Return the (x, y) coordinate for the center point of the cell that contains the specified text.  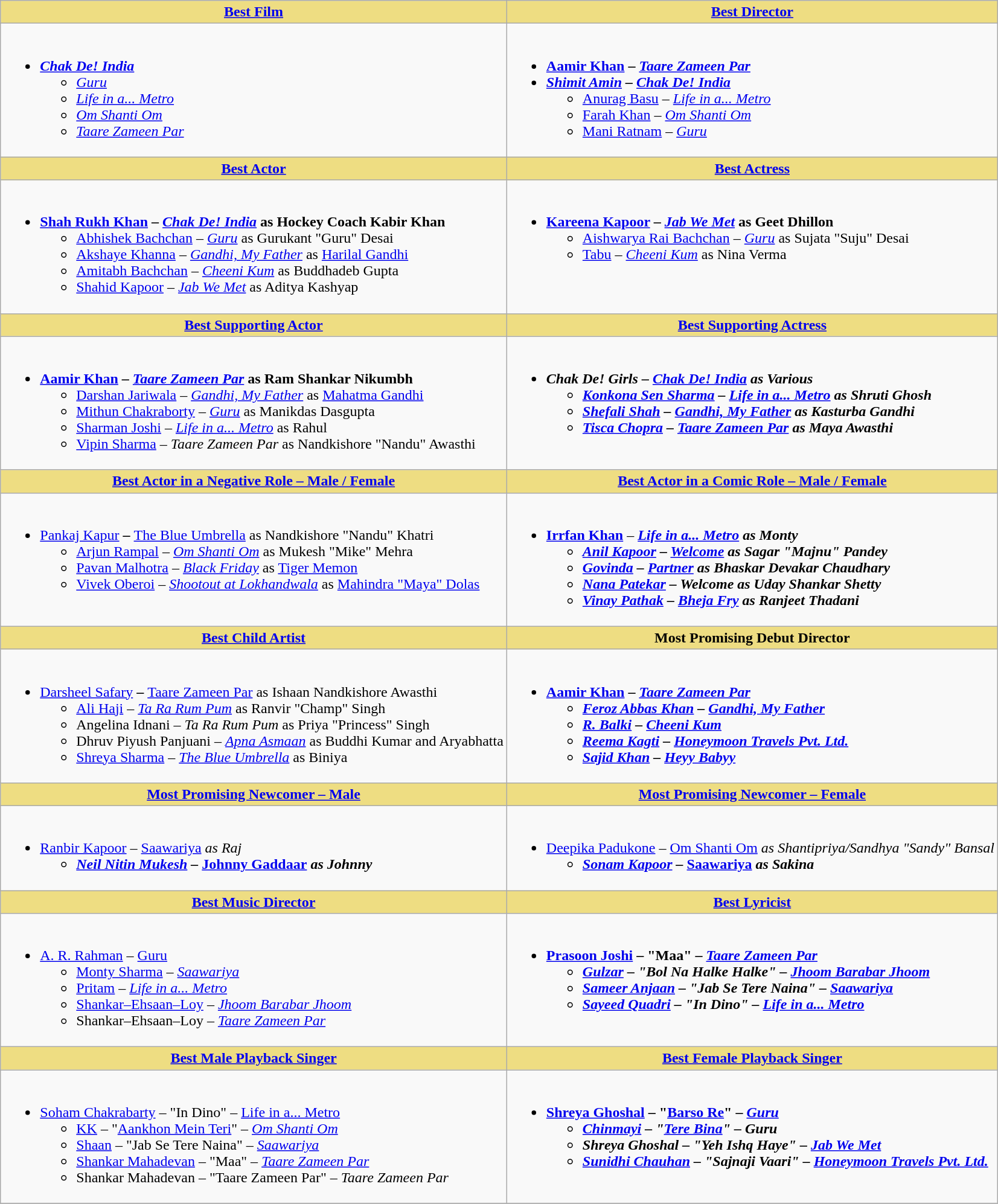
Best Actor (254, 168)
Aamir Khan – Taare Zameen ParShimit Amin – Chak De! IndiaAnurag Basu – Life in a... MetroFarah Khan – Om Shanti OmMani Ratnam – Guru (752, 91)
Best Actress (752, 168)
Best Supporting Actress (752, 325)
Best Actor in a Negative Role – Male / Female (254, 481)
Best Music Director (254, 901)
Deepika Padukone – Om Shanti Om as Shantipriya/Sandhya "Sandy" BansalSonam Kapoor – Saawariya as Sakina (752, 848)
Best Lyricist (752, 901)
Best Actor in a Comic Role – Male / Female (752, 481)
Best Female Playback Singer (752, 1058)
Most Promising Newcomer – Male (254, 794)
Most Promising Newcomer – Female (752, 794)
Chak De! IndiaGuruLife in a... MetroOm Shanti OmTaare Zameen Par (254, 91)
Best Male Playback Singer (254, 1058)
A. R. Rahman – GuruMonty Sharma – SaawariyaPritam – Life in a... MetroShankar–Ehsaan–Loy – Jhoom Barabar JhoomShankar–Ehsaan–Loy – Taare Zameen Par (254, 981)
Best Film (254, 12)
Best Child Artist (254, 638)
Kareena Kapoor – Jab We Met as Geet DhillonAishwarya Rai Bachchan – Guru as Sujata "Suju" DesaiTabu – Cheeni Kum as Nina Verma (752, 246)
Best Supporting Actor (254, 325)
Best Director (752, 12)
Most Promising Debut Director (752, 638)
Ranbir Kapoor – Saawariya as RajNeil Nitin Mukesh – Johnny Gaddaar as Johnny (254, 848)
